For the text-containing cell, return its midpoint in (X, Y) coordinate format. 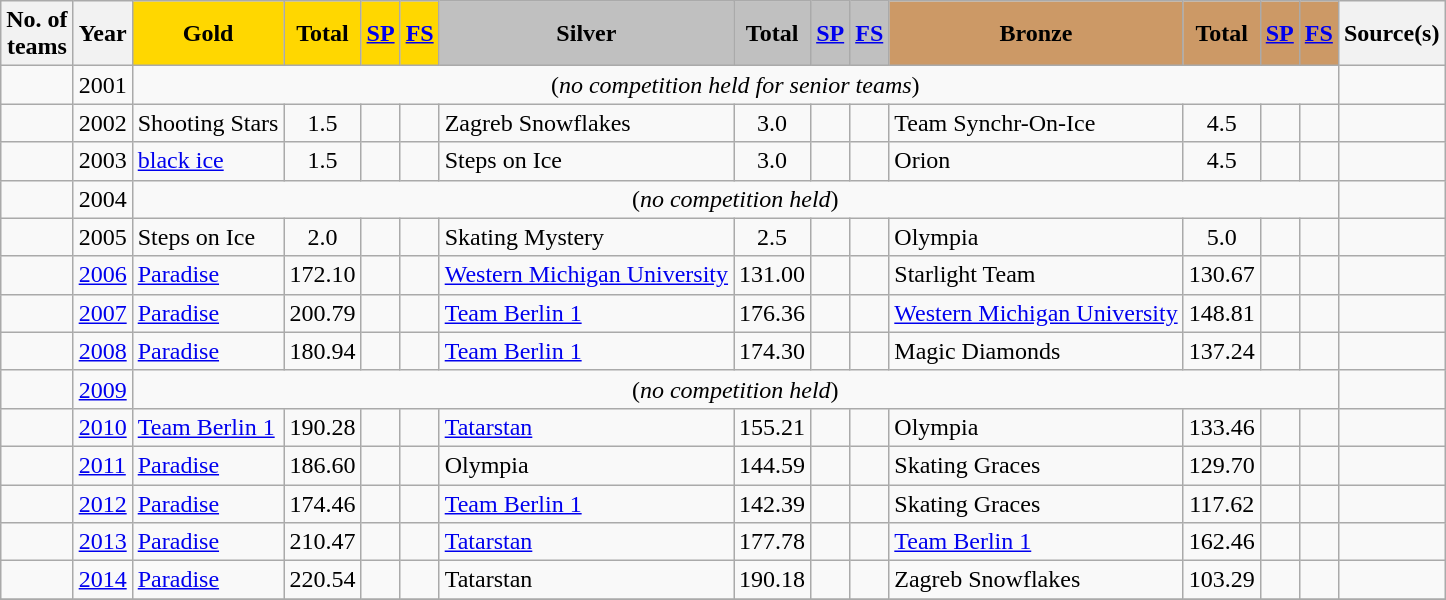
Year (102, 34)
2014 (102, 580)
103.29 (1222, 580)
2002 (102, 123)
148.81 (1222, 313)
190.18 (772, 580)
Starlight Team (1036, 275)
2005 (102, 237)
131.00 (772, 275)
Gold (208, 34)
2012 (102, 503)
130.67 (1222, 275)
220.54 (322, 580)
No. ofteams (37, 34)
210.47 (322, 542)
144.59 (772, 465)
2001 (102, 85)
155.21 (772, 427)
Team Synchr-On-Ice (1036, 123)
2009 (102, 389)
2013 (102, 542)
2003 (102, 161)
black ice (208, 161)
2008 (102, 351)
180.94 (322, 351)
2011 (102, 465)
162.46 (1222, 542)
Orion (1036, 161)
117.62 (1222, 503)
Shooting Stars (208, 123)
2.0 (322, 237)
2.5 (772, 237)
142.39 (772, 503)
186.60 (322, 465)
174.30 (772, 351)
190.28 (322, 427)
Source(s) (1392, 34)
2006 (102, 275)
Magic Diamonds (1036, 351)
2010 (102, 427)
177.78 (772, 542)
2007 (102, 313)
137.24 (1222, 351)
Silver (586, 34)
129.70 (1222, 465)
Skating Mystery (586, 237)
5.0 (1222, 237)
174.46 (322, 503)
172.10 (322, 275)
200.79 (322, 313)
Bronze (1036, 34)
176.36 (772, 313)
2004 (102, 199)
133.46 (1222, 427)
(no competition held for senior teams) (735, 85)
